Extract the (x, y) coordinate from the center of the cell holding the provided text.  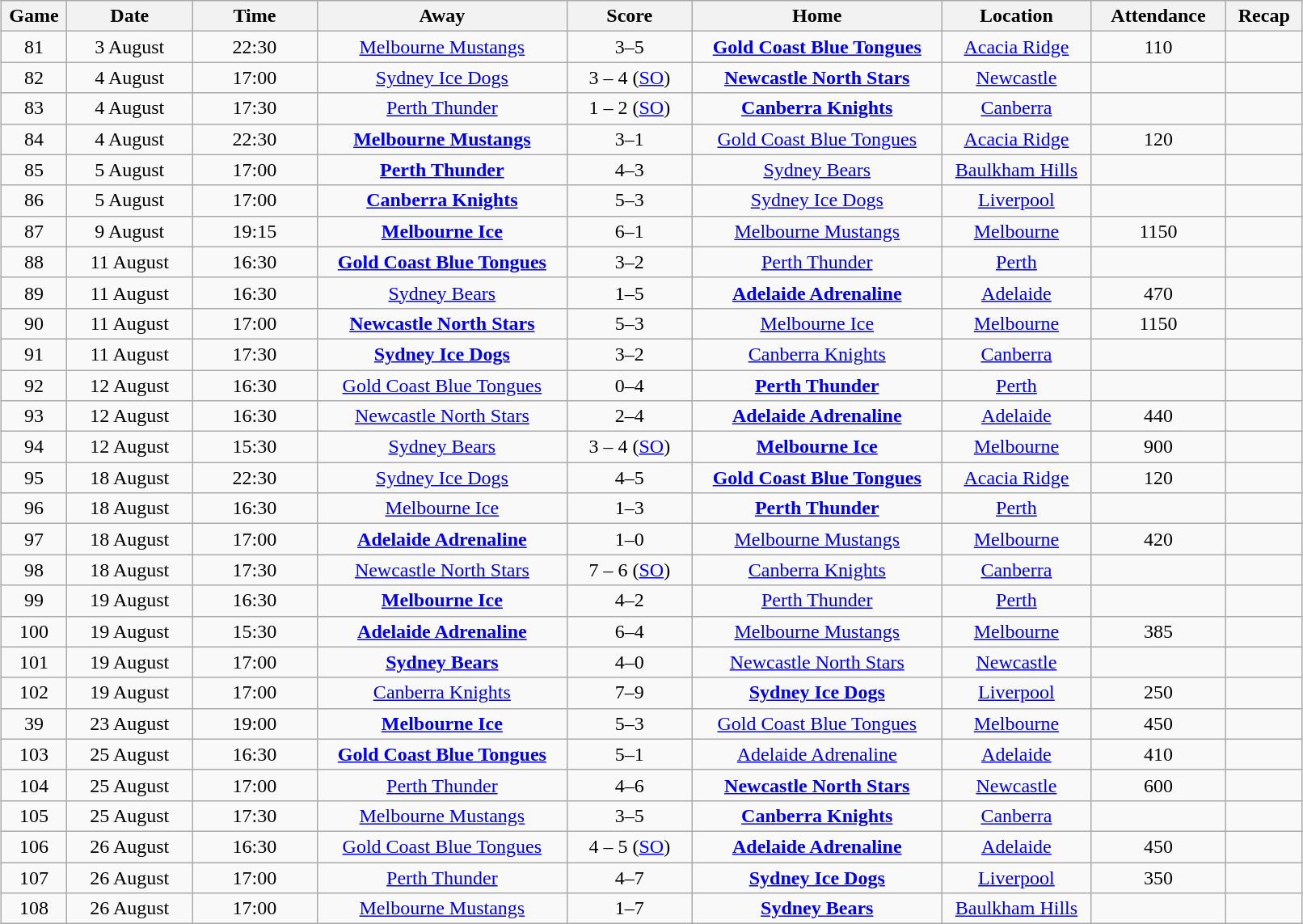
105 (34, 816)
95 (34, 478)
4 – 5 (SO) (629, 846)
1–5 (629, 293)
84 (34, 139)
Score (629, 16)
82 (34, 78)
3 August (129, 47)
94 (34, 447)
81 (34, 47)
250 (1158, 693)
98 (34, 570)
9 August (129, 231)
96 (34, 508)
3–1 (629, 139)
101 (34, 662)
4–3 (629, 170)
106 (34, 846)
110 (1158, 47)
99 (34, 601)
1–7 (629, 909)
100 (34, 631)
23 August (129, 724)
1–0 (629, 539)
4–2 (629, 601)
385 (1158, 631)
104 (34, 785)
7 – 6 (SO) (629, 570)
1–3 (629, 508)
87 (34, 231)
88 (34, 262)
Time (255, 16)
Date (129, 16)
85 (34, 170)
6–4 (629, 631)
19:00 (255, 724)
440 (1158, 416)
5–1 (629, 754)
4–0 (629, 662)
19:15 (255, 231)
350 (1158, 877)
Away (441, 16)
2–4 (629, 416)
Recap (1264, 16)
93 (34, 416)
Attendance (1158, 16)
91 (34, 354)
900 (1158, 447)
0–4 (629, 386)
470 (1158, 293)
83 (34, 108)
89 (34, 293)
410 (1158, 754)
92 (34, 386)
7–9 (629, 693)
90 (34, 323)
86 (34, 200)
Location (1016, 16)
4–6 (629, 785)
Home (816, 16)
6–1 (629, 231)
4–7 (629, 877)
420 (1158, 539)
102 (34, 693)
107 (34, 877)
600 (1158, 785)
39 (34, 724)
Game (34, 16)
103 (34, 754)
4–5 (629, 478)
1 – 2 (SO) (629, 108)
108 (34, 909)
97 (34, 539)
